Capture the cell that displays the provided text and extract its (X, Y) central coordinate. 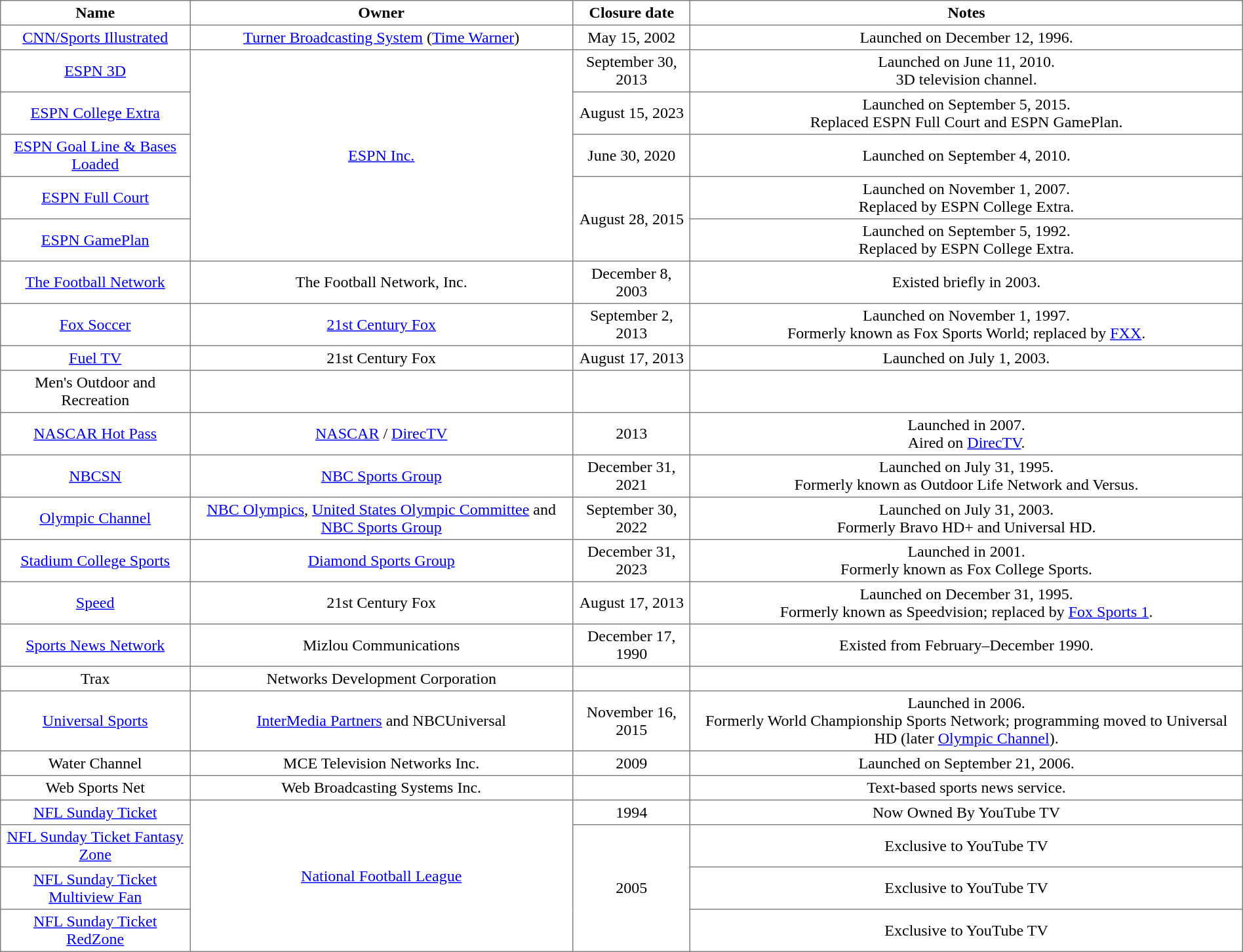
Web Sports Net (96, 788)
ESPN Inc. (382, 155)
Mizlou Communications (382, 645)
Launched on December 12, 1996. (966, 37)
Trax (96, 679)
Launched on July 31, 2003.Formerly Bravo HD+ and Universal HD. (966, 518)
ESPN College Extra (96, 113)
Speed (96, 603)
National Football League (382, 876)
1994 (632, 812)
2009 (632, 763)
ESPN Goal Line & Bases Loaded (96, 155)
September 2, 2013 (632, 325)
Web Broadcasting Systems Inc. (382, 788)
CNN/Sports Illustrated (96, 37)
September 30, 2022 (632, 518)
2013 (632, 433)
Notes (966, 13)
Fox Soccer (96, 325)
NBCSN (96, 476)
Sports News Network (96, 645)
Now Owned By YouTube TV (966, 812)
December 31, 2023 (632, 561)
InterMedia Partners and NBCUniversal (382, 721)
December 17, 1990 (632, 645)
NFL Sunday Ticket (96, 812)
May 15, 2002 (632, 37)
Launched on December 31, 1995.Formerly known as Speedvision; replaced by Fox Sports 1. (966, 603)
Olympic Channel (96, 518)
Water Channel (96, 763)
Launched on September 5, 1992.Replaced by ESPN College Extra. (966, 240)
NFL Sunday Ticket RedZone (96, 930)
Turner Broadcasting System (Time Warner) (382, 37)
Launched on September 4, 2010. (966, 155)
Name (96, 13)
NBC Olympics, United States Olympic Committee and NBC Sports Group (382, 518)
NBC Sports Group (382, 476)
ESPN Full Court (96, 197)
Launched in 2006.Formerly World Championship Sports Network; programming moved to Universal HD (later Olympic Channel). (966, 721)
Launched on November 1, 2007.Replaced by ESPN College Extra. (966, 197)
MCE Television Networks Inc. (382, 763)
ESPN 3D (96, 71)
Owner (382, 13)
Existed from February–December 1990. (966, 645)
Launched on September 5, 2015.Replaced ESPN Full Court and ESPN GamePlan. (966, 113)
NASCAR Hot Pass (96, 433)
December 31, 2021 (632, 476)
Stadium College Sports (96, 561)
June 30, 2020 (632, 155)
Fuel TV (96, 358)
Launched on July 1, 2003. (966, 358)
Networks Development Corporation (382, 679)
Launched on November 1, 1997.Formerly known as Fox Sports World; replaced by FXX. (966, 325)
ESPN GamePlan (96, 240)
The Football Network, Inc. (382, 282)
Launched in 2001.Formerly known as Fox College Sports. (966, 561)
Launched on July 31, 1995.Formerly known as Outdoor Life Network and Versus. (966, 476)
Launched on June 11, 2010.3D television channel. (966, 71)
NFL Sunday Ticket Multiview Fan (96, 888)
2005 (632, 888)
NASCAR / DirecTV (382, 433)
Launched in 2007.Aired on DirecTV. (966, 433)
The Football Network (96, 282)
November 16, 2015 (632, 721)
Closure date (632, 13)
Existed briefly in 2003. (966, 282)
December 8, 2003 (632, 282)
Text-based sports news service. (966, 788)
NFL Sunday Ticket Fantasy Zone (96, 846)
Men's Outdoor and Recreation (96, 391)
September 30, 2013 (632, 71)
Universal Sports (96, 721)
Launched on September 21, 2006. (966, 763)
August 15, 2023 (632, 113)
Diamond Sports Group (382, 561)
August 28, 2015 (632, 219)
